Capture the cell that displays the provided text and extract its (x, y) central coordinate. 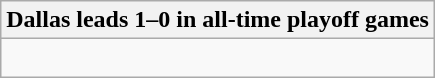
Dallas leads 1–0 in all-time playoff games (218, 20)
